Scan for the cell matching the given text and deliver its (X, Y) coordinate at center. 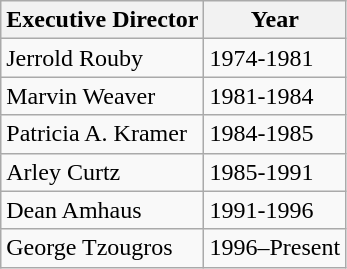
Jerrold Rouby (102, 58)
1974-1981 (275, 58)
1985-1991 (275, 172)
Executive Director (102, 20)
Year (275, 20)
Marvin Weaver (102, 96)
1991-1996 (275, 210)
1981-1984 (275, 96)
Arley Curtz (102, 172)
1984-1985 (275, 134)
1996–Present (275, 248)
George Tzougros (102, 248)
Dean Amhaus (102, 210)
Patricia A. Kramer (102, 134)
